Find where the given text appears and provide that cell's center as [x, y] coordinate. 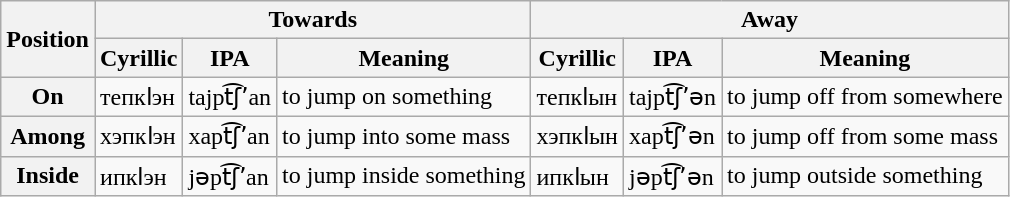
xapt͡ʃʼən [673, 136]
хэпкӏын [578, 136]
jəpt͡ʃʼən [673, 176]
хэпкӏэн [138, 136]
тепкӏэн [138, 97]
ипкӏын [578, 176]
Position [48, 39]
to jump outside something [866, 176]
xapt͡ʃʼan [230, 136]
Away [770, 20]
to jump inside something [404, 176]
to jump into some mass [404, 136]
Inside [48, 176]
to jump off from some mass [866, 136]
to jump on something [404, 97]
Towards [312, 20]
On [48, 97]
to jump off from somewhere [866, 97]
тепкӏын [578, 97]
tajpt͡ʃʼən [673, 97]
tajpt͡ʃʼan [230, 97]
Among [48, 136]
ипкӏэн [138, 176]
jəpt͡ʃʼan [230, 176]
